Find where the given text appears and provide that cell's center as (X, Y) coordinate. 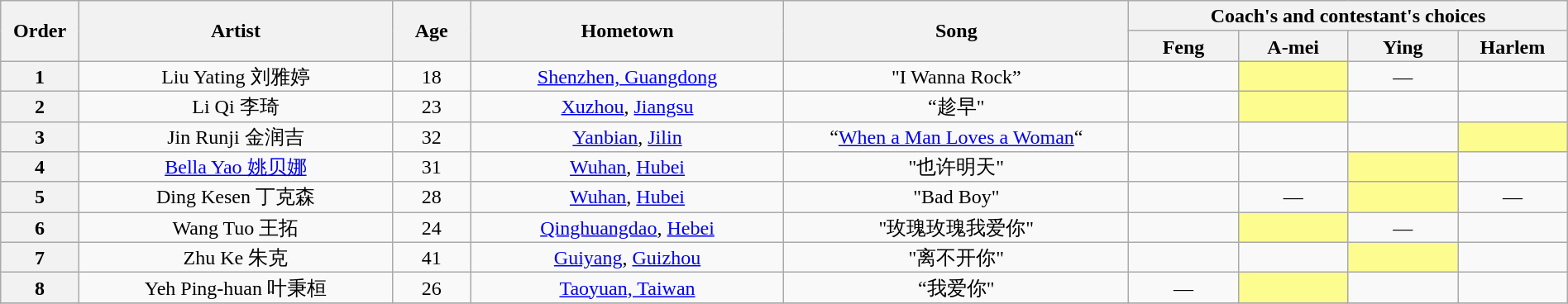
24 (432, 228)
"I Wanna Rock” (956, 76)
32 (432, 137)
Liu Yating 刘雅婷 (235, 76)
Coach's and contestant's choices (1348, 17)
“我爱你" (956, 287)
6 (40, 228)
A-mei (1293, 46)
Harlem (1513, 46)
Wang Tuo 王拓 (235, 228)
28 (432, 197)
"也许明天" (956, 167)
7 (40, 258)
Guiyang, Guizhou (627, 258)
41 (432, 258)
1 (40, 76)
Order (40, 31)
Hometown (627, 31)
"离不开你" (956, 258)
Ding Kesen 丁克森 (235, 197)
Feng (1184, 46)
"玫瑰玫瑰我爱你" (956, 228)
31 (432, 167)
Qinghuangdao, Hebei (627, 228)
Yeh Ping-huan 叶秉桓 (235, 287)
Zhu Ke 朱克 (235, 258)
2 (40, 106)
26 (432, 287)
Xuzhou, Jiangsu (627, 106)
Ying (1403, 46)
“When a Man Loves a Woman“ (956, 137)
5 (40, 197)
"Bad Boy" (956, 197)
Jin Runji 金润吉 (235, 137)
Artist (235, 31)
4 (40, 167)
Yanbian, Jilin (627, 137)
Taoyuan, Taiwan (627, 287)
Li Qi 李琦 (235, 106)
23 (432, 106)
“趁早" (956, 106)
18 (432, 76)
Bella Yao 姚贝娜 (235, 167)
Shenzhen, Guangdong (627, 76)
3 (40, 137)
Song (956, 31)
Age (432, 31)
8 (40, 287)
